Return (x, y) of the center of cell containing provided text 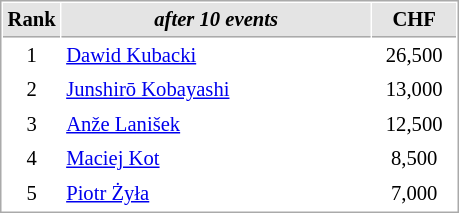
5 (32, 194)
3 (32, 124)
Dawid Kubacki (216, 56)
1 (32, 56)
Anže Lanišek (216, 124)
after 10 events (216, 20)
CHF (414, 20)
Junshirō Kobayashi (216, 90)
13,000 (414, 90)
26,500 (414, 56)
Piotr Żyła (216, 194)
Maciej Kot (216, 158)
12,500 (414, 124)
2 (32, 90)
7,000 (414, 194)
Rank (32, 20)
8,500 (414, 158)
4 (32, 158)
